Find where the given text appears and provide that cell's center as [X, Y] coordinate. 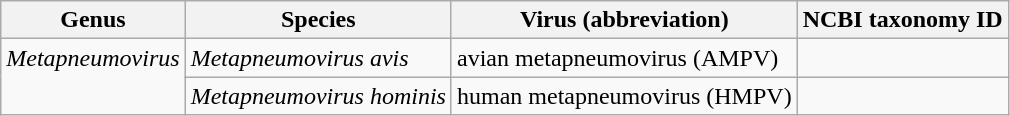
Species [318, 20]
avian metapneumovirus (AMPV) [624, 58]
human metapneumovirus (HMPV) [624, 96]
Virus (abbreviation) [624, 20]
Metapneumovirus avis [318, 58]
Metapneumovirus [93, 77]
Metapneumovirus hominis [318, 96]
Genus [93, 20]
NCBI taxonomy ID [902, 20]
